Scan for the cell matching the given text and deliver its [x, y] coordinate at center. 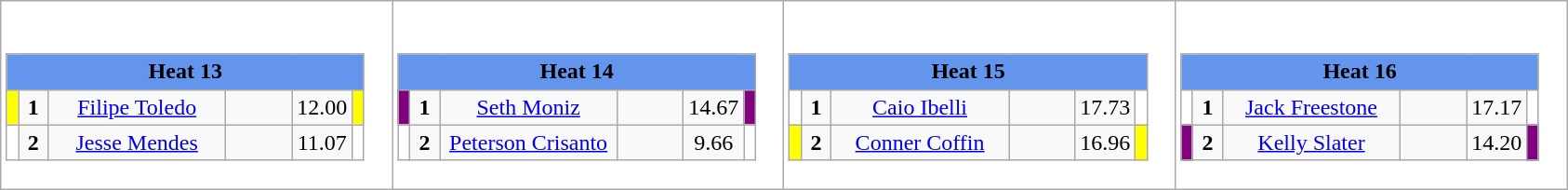
Heat 14 [577, 72]
12.00 [322, 107]
Filipe Toledo [138, 107]
Peterson Crisanto [528, 142]
Heat 13 1 Filipe Toledo 12.00 2 Jesse Mendes 11.07 [197, 95]
14.67 [714, 107]
11.07 [322, 142]
Jesse Mendes [138, 142]
Heat 13 [185, 72]
Heat 15 1 Caio Ibelli 17.73 2 Conner Coffin 16.96 [980, 95]
Heat 14 1 Seth Moniz 14.67 2 Peterson Crisanto 9.66 [588, 95]
16.96 [1105, 142]
17.17 [1497, 107]
Heat 16 1 Jack Freestone 17.17 2 Kelly Slater 14.20 [1371, 95]
Caio Ibelli [921, 107]
Seth Moniz [528, 107]
Heat 16 [1360, 72]
Heat 15 [968, 72]
14.20 [1497, 142]
Kelly Slater [1311, 142]
Jack Freestone [1311, 107]
Conner Coffin [921, 142]
17.73 [1105, 107]
9.66 [714, 142]
